Determine the [x, y] coordinate at the center of the cell enclosing the given text.  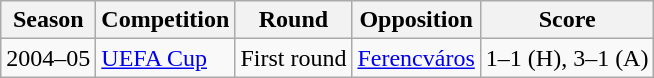
1–1 (H), 3–1 (A) [567, 58]
Ferencváros [416, 58]
Score [567, 20]
First round [294, 58]
UEFA Cup [166, 58]
Season [48, 20]
2004–05 [48, 58]
Round [294, 20]
Competition [166, 20]
Opposition [416, 20]
